Pinpoint the cell where the given text exists, returning its [x, y] midpoint coordinate. 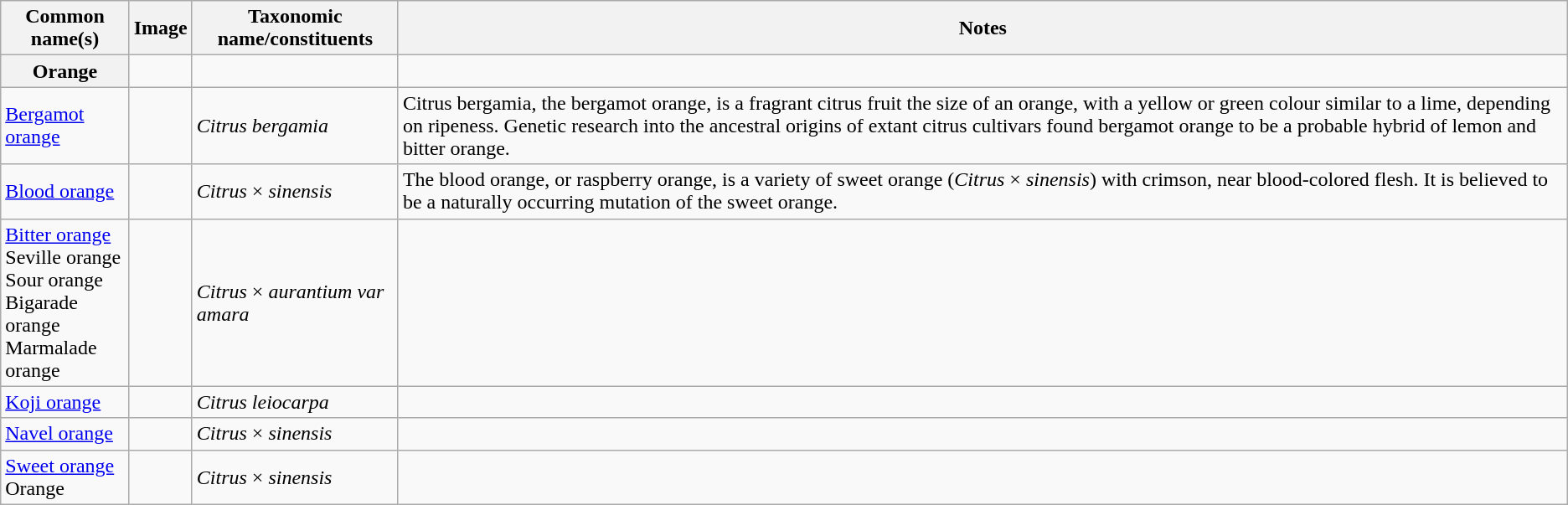
Blood orange [65, 191]
Koji orange [65, 402]
Citrus leiocarpa [295, 402]
Bitter orangeSeville orangeSour orangeBigarade orangeMarmalade orange [65, 302]
Citrus bergamia [295, 126]
Bergamot orange [65, 126]
Image [161, 28]
Citrus × aurantium var amara [295, 302]
Taxonomicname/constituents [295, 28]
Orange [65, 71]
Sweet orangeOrange [65, 477]
Navel orange [65, 434]
Notes [983, 28]
Commonname(s) [65, 28]
